Pinpoint the cell where the given text exists, returning its [x, y] midpoint coordinate. 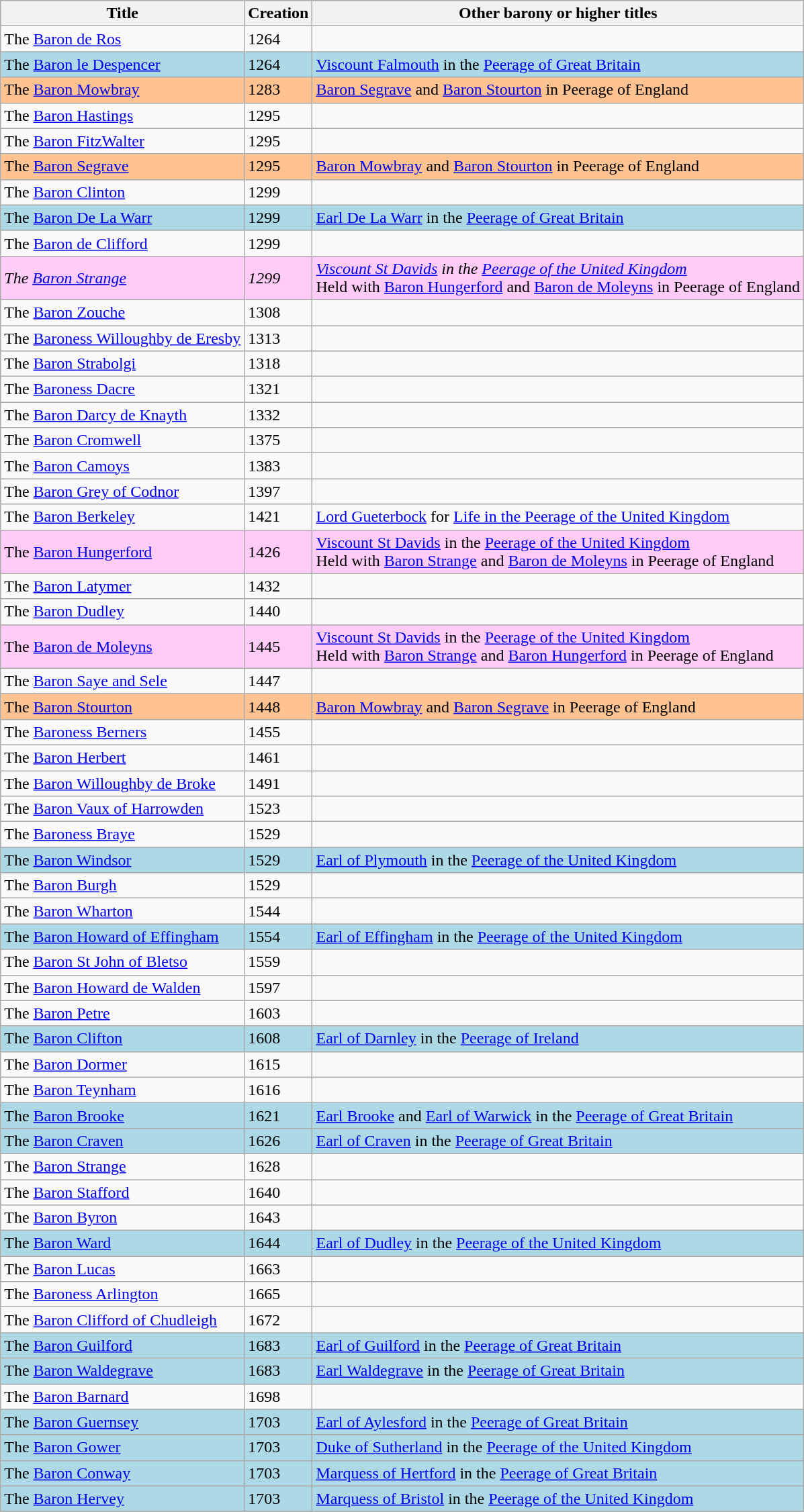
The Baron St John of Bletso [122, 962]
1554 [278, 937]
The Baron Vaux of Harrowden [122, 809]
Viscount St Davids in the Peerage of the United KingdomHeld with Baron Hungerford and Baron de Moleyns in Peerage of England [558, 278]
1608 [278, 1039]
The Baron Berkeley [122, 517]
The Baron de Clifford [122, 243]
The Baron Hastings [122, 115]
1616 [278, 1090]
The Baron Mowbray [122, 90]
1603 [278, 1013]
The Baroness Berners [122, 732]
The Baron Herbert [122, 757]
The Baron Gower [122, 1448]
Viscount St Davids in the Peerage of the United KingdomHeld with Baron Strange and Baron de Moleyns in Peerage of England [558, 552]
The Baron Saye and Sele [122, 681]
Earl Waldegrave in the Peerage of Great Britain [558, 1371]
1432 [278, 586]
1628 [278, 1166]
The Baron Latymer [122, 586]
1544 [278, 911]
1383 [278, 466]
1621 [278, 1115]
1663 [278, 1269]
The Baron Conway [122, 1473]
Baron Mowbray and Baron Segrave in Peerage of England [558, 706]
1665 [278, 1294]
Earl Brooke and Earl of Warwick in the Peerage of Great Britain [558, 1115]
The Baron Willoughby de Broke [122, 784]
The Baron Burgh [122, 886]
The Baron Waldegrave [122, 1371]
Earl of Guilford in the Peerage of Great Britain [558, 1345]
The Baron de Moleyns [122, 646]
The Baron Guilford [122, 1345]
The Baron Stourton [122, 706]
The Baroness Braye [122, 835]
The Baron Cromwell [122, 440]
Earl of Craven in the Peerage of Great Britain [558, 1141]
The Baron de Ros [122, 39]
1491 [278, 784]
1523 [278, 809]
The Baroness Arlington [122, 1294]
The Baron Guernsey [122, 1422]
The Baron Lucas [122, 1269]
The Baron Hervey [122, 1499]
The Baron Petre [122, 1013]
Earl of Dudley in the Peerage of the United Kingdom [558, 1243]
1308 [278, 312]
1421 [278, 517]
The Baron Clifford of Chudleigh [122, 1320]
The Baron Clinton [122, 192]
1698 [278, 1397]
Earl of Effingham in the Peerage of the United Kingdom [558, 937]
The Baron Ward [122, 1243]
Duke of Sutherland in the Peerage of the United Kingdom [558, 1448]
The Baron Clifton [122, 1039]
Earl of Darnley in the Peerage of Ireland [558, 1039]
The Baron Howard of Effingham [122, 937]
1559 [278, 962]
Creation [278, 13]
1397 [278, 491]
1426 [278, 552]
The Baron Hungerford [122, 552]
Viscount St Davids in the Peerage of the United KingdomHeld with Baron Strange and Baron Hungerford in Peerage of England [558, 646]
The Baron Strabolgi [122, 364]
Other barony or higher titles [558, 13]
1375 [278, 440]
Earl of Aylesford in the Peerage of Great Britain [558, 1422]
The Baron De La Warr [122, 218]
1321 [278, 389]
1445 [278, 646]
1640 [278, 1192]
The Baron le Despencer [122, 64]
The Baron FitzWalter [122, 141]
1313 [278, 338]
1461 [278, 757]
The Baron Windsor [122, 860]
1318 [278, 364]
1597 [278, 988]
Marquess of Bristol in the Peerage of the United Kingdom [558, 1499]
1643 [278, 1218]
The Baron Camoys [122, 466]
Baron Segrave and Baron Stourton in Peerage of England [558, 90]
The Baron Craven [122, 1141]
1626 [278, 1141]
1672 [278, 1320]
The Baroness Dacre [122, 389]
1615 [278, 1064]
The Baron Teynham [122, 1090]
The Baron Zouche [122, 312]
The Baron Brooke [122, 1115]
Title [122, 13]
The Baron Byron [122, 1218]
The Baron Segrave [122, 167]
Baron Mowbray and Baron Stourton in Peerage of England [558, 167]
1283 [278, 90]
The Baroness Willoughby de Eresby [122, 338]
Marquess of Hertford in the Peerage of Great Britain [558, 1473]
The Baron Stafford [122, 1192]
1455 [278, 732]
The Baron Barnard [122, 1397]
Earl of Plymouth in the Peerage of the United Kingdom [558, 860]
1440 [278, 612]
1447 [278, 681]
The Baron Howard de Walden [122, 988]
1448 [278, 706]
Lord Gueterbock for Life in the Peerage of the United Kingdom [558, 517]
Viscount Falmouth in the Peerage of Great Britain [558, 64]
The Baron Dudley [122, 612]
Earl De La Warr in the Peerage of Great Britain [558, 218]
The Baron Wharton [122, 911]
The Baron Darcy de Knayth [122, 415]
1644 [278, 1243]
The Baron Dormer [122, 1064]
1332 [278, 415]
The Baron Grey of Codnor [122, 491]
